Search for the cell housing the specified text and yield its (x, y) center coordinate. 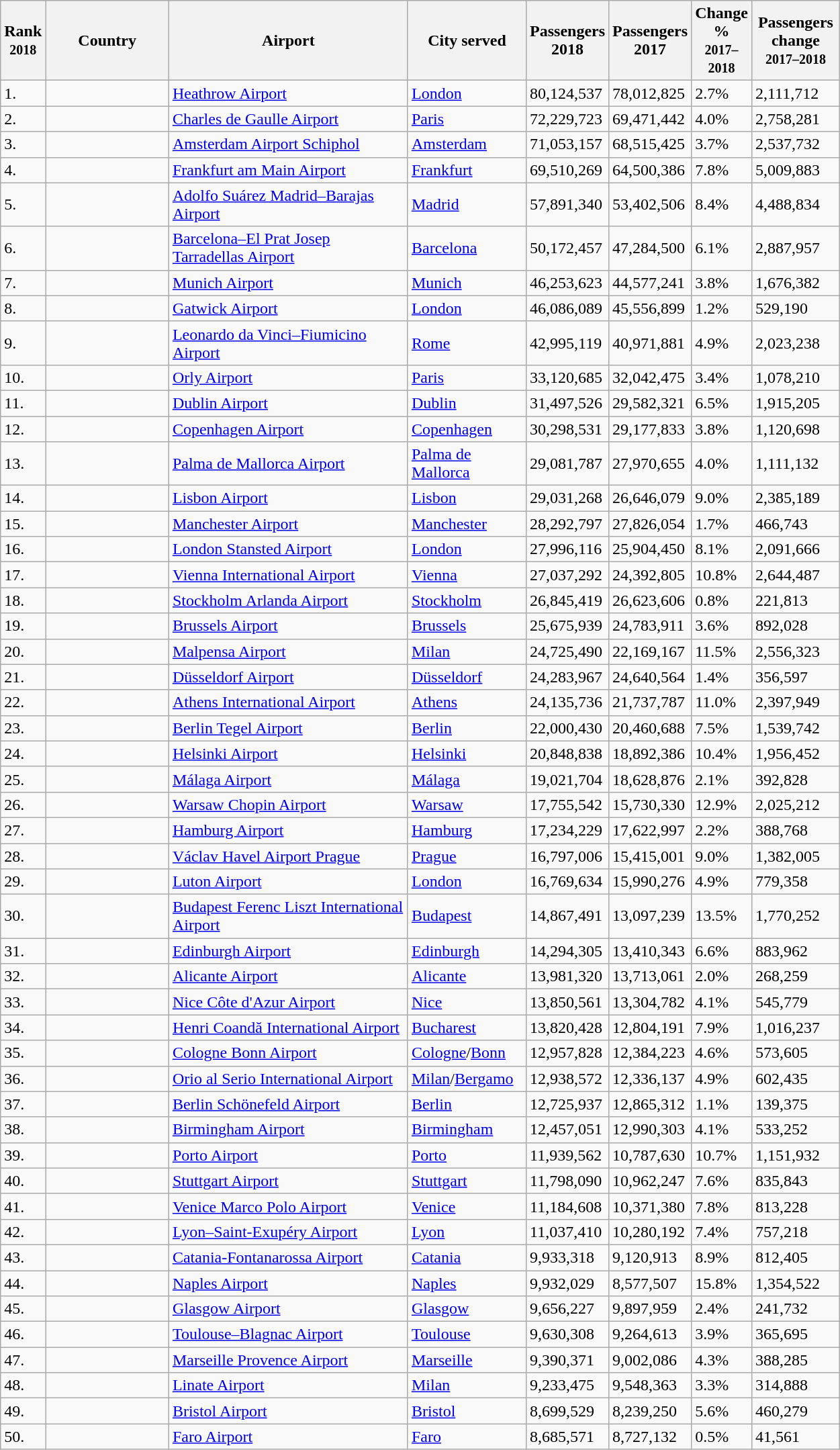
Gatwick Airport (288, 308)
21. (23, 677)
9,656,227 (568, 1309)
24,725,490 (568, 651)
Vienna (467, 575)
71,053,157 (568, 144)
50. (23, 1437)
Nice (467, 1002)
6.5% (722, 403)
529,190 (795, 308)
29,177,833 (650, 429)
18,892,386 (650, 754)
1,539,742 (795, 728)
Málaga Airport (288, 779)
17,622,997 (650, 830)
Glasgow Airport (288, 1309)
10,962,247 (650, 1181)
1,111,132 (795, 463)
Orly Airport (288, 377)
50,172,457 (568, 248)
Leonardo da Vinci–Fiumicino Airport (288, 343)
388,285 (795, 1360)
38. (23, 1130)
Budapest (467, 916)
12,725,937 (568, 1104)
29,031,268 (568, 498)
Venice (467, 1206)
Porto (467, 1155)
Helsinki (467, 754)
Düsseldorf (467, 677)
Alicante (467, 977)
41. (23, 1206)
72,229,723 (568, 119)
City served (467, 40)
26. (23, 805)
5. (23, 204)
29. (23, 882)
10.8% (722, 575)
757,218 (795, 1232)
1.7% (722, 524)
365,695 (795, 1334)
17. (23, 575)
9,933,318 (568, 1257)
24. (23, 754)
Munich (467, 283)
7. (23, 283)
1.2% (722, 308)
573,605 (795, 1053)
Passengers2017 (650, 40)
8.9% (722, 1257)
Brussels (467, 626)
33. (23, 1002)
Dublin Airport (288, 403)
2.0% (722, 977)
57,891,340 (568, 204)
18. (23, 600)
4,488,834 (795, 204)
46,086,089 (568, 308)
Athens (467, 703)
Heathrow Airport (288, 93)
Warsaw (467, 805)
Faro (467, 1437)
Athens International Airport (288, 703)
44,577,241 (650, 283)
9,897,959 (650, 1309)
13,410,343 (650, 951)
42,995,119 (568, 343)
1,078,210 (795, 377)
30,298,531 (568, 429)
2.2% (722, 830)
Amsterdam Airport Schiphol (288, 144)
16,797,006 (568, 856)
8,699,529 (568, 1411)
43. (23, 1257)
10.7% (722, 1155)
Toulouse–Blagnac Airport (288, 1334)
16. (23, 549)
1,956,452 (795, 754)
892,028 (795, 626)
Bristol Airport (288, 1411)
Frankfurt am Main Airport (288, 170)
13,713,061 (650, 977)
Rank2018 (23, 40)
21,737,787 (650, 703)
12,990,303 (650, 1130)
10,787,630 (650, 1155)
9,264,613 (650, 1334)
12. (23, 429)
35. (23, 1053)
16,769,634 (568, 882)
27,826,054 (650, 524)
241,732 (795, 1309)
Helsinki Airport (288, 754)
Birmingham (467, 1130)
Passengers change2017–2018 (795, 40)
2,887,957 (795, 248)
7.9% (722, 1028)
Düsseldorf Airport (288, 677)
40,971,881 (650, 343)
533,252 (795, 1130)
7.6% (722, 1181)
1,016,237 (795, 1028)
23. (23, 728)
Edinburgh Airport (288, 951)
Edinburgh (467, 951)
Madrid (467, 204)
Václav Havel Airport Prague (288, 856)
813,228 (795, 1206)
460,279 (795, 1411)
Birmingham Airport (288, 1130)
68,515,425 (650, 144)
12.9% (722, 805)
47. (23, 1360)
24,392,805 (650, 575)
2,025,212 (795, 805)
Lyon (467, 1232)
2,091,666 (795, 549)
3. (23, 144)
19. (23, 626)
11.5% (722, 651)
20,460,688 (650, 728)
Faro Airport (288, 1437)
15,990,276 (650, 882)
Barcelona–El Prat Josep Tarradellas Airport (288, 248)
12,804,191 (650, 1028)
Palma de Mallorca Airport (288, 463)
Lisbon Airport (288, 498)
Berlin Tegel Airport (288, 728)
48. (23, 1386)
24,135,736 (568, 703)
12,865,312 (650, 1104)
14,294,305 (568, 951)
32. (23, 977)
Passengers2018 (568, 40)
36. (23, 1079)
1,770,252 (795, 916)
30. (23, 916)
Warsaw Chopin Airport (288, 805)
2,023,238 (795, 343)
3.3% (722, 1386)
2.1% (722, 779)
Stuttgart (467, 1181)
49. (23, 1411)
545,779 (795, 1002)
Berlin Schönefeld Airport (288, 1104)
4.3% (722, 1360)
10,371,380 (650, 1206)
3.7% (722, 144)
7.4% (722, 1232)
12,457,051 (568, 1130)
22. (23, 703)
Naples (467, 1283)
1.1% (722, 1104)
Lyon–Saint-Exupéry Airport (288, 1232)
314,888 (795, 1386)
2,537,732 (795, 144)
12,336,137 (650, 1079)
39. (23, 1155)
1,915,205 (795, 403)
835,843 (795, 1181)
1,151,932 (795, 1155)
Brussels Airport (288, 626)
1. (23, 93)
13. (23, 463)
9,630,308 (568, 1334)
8,727,132 (650, 1437)
80,124,537 (568, 93)
3.6% (722, 626)
0.5% (722, 1437)
Airport (288, 40)
42. (23, 1232)
2.4% (722, 1309)
Luton Airport (288, 882)
31,497,526 (568, 403)
37. (23, 1104)
9,002,086 (650, 1360)
8. (23, 308)
Bucharest (467, 1028)
Bristol (467, 1411)
392,828 (795, 779)
11. (23, 403)
Nice Côte d'Azur Airport (288, 1002)
883,962 (795, 951)
1,354,522 (795, 1283)
11,939,562 (568, 1155)
Lisbon (467, 498)
53,402,506 (650, 204)
69,471,442 (650, 119)
Munich Airport (288, 283)
29,081,787 (568, 463)
London Stansted Airport (288, 549)
13,981,320 (568, 977)
3.9% (722, 1334)
Alicante Airport (288, 977)
18,628,876 (650, 779)
1,382,005 (795, 856)
15. (23, 524)
1,120,698 (795, 429)
Dublin (467, 403)
45,556,899 (650, 308)
6.1% (722, 248)
17,234,229 (568, 830)
Rome (467, 343)
Toulouse (467, 1334)
27. (23, 830)
20. (23, 651)
10. (23, 377)
356,597 (795, 677)
Stockholm Arlanda Airport (288, 600)
Hamburg Airport (288, 830)
8.4% (722, 204)
27,996,116 (568, 549)
44. (23, 1283)
11,184,608 (568, 1206)
29,582,321 (650, 403)
6.6% (722, 951)
13.5% (722, 916)
32,042,475 (650, 377)
3.4% (722, 377)
2,111,712 (795, 93)
14. (23, 498)
25,904,450 (650, 549)
8,685,571 (568, 1437)
13,850,561 (568, 1002)
19,021,704 (568, 779)
34. (23, 1028)
24,783,911 (650, 626)
9. (23, 343)
13,304,782 (650, 1002)
Copenhagen (467, 429)
41,561 (795, 1437)
0.8% (722, 600)
11,037,410 (568, 1232)
12,957,828 (568, 1053)
13,097,239 (650, 916)
2,385,189 (795, 498)
26,646,079 (650, 498)
Málaga (467, 779)
139,375 (795, 1104)
11.0% (722, 703)
Orio al Serio International Airport (288, 1079)
12,384,223 (650, 1053)
64,500,386 (650, 170)
17,755,542 (568, 805)
Glasgow (467, 1309)
40. (23, 1181)
1,676,382 (795, 283)
Porto Airport (288, 1155)
9,120,913 (650, 1257)
9,548,363 (650, 1386)
22,000,430 (568, 728)
5,009,883 (795, 170)
Milan/Bergamo (467, 1079)
2.7% (722, 93)
46,253,623 (568, 283)
Venice Marco Polo Airport (288, 1206)
46. (23, 1334)
22,169,167 (650, 651)
Budapest Ferenc Liszt International Airport (288, 916)
2,556,323 (795, 651)
45. (23, 1309)
Prague (467, 856)
2,758,281 (795, 119)
Catania (467, 1257)
26,845,419 (568, 600)
779,358 (795, 882)
25,675,939 (568, 626)
15.8% (722, 1283)
2,644,487 (795, 575)
4. (23, 170)
Malpensa Airport (288, 651)
Stuttgart Airport (288, 1181)
15,415,001 (650, 856)
466,743 (795, 524)
11,798,090 (568, 1181)
602,435 (795, 1079)
Naples Airport (288, 1283)
13,820,428 (568, 1028)
28,292,797 (568, 524)
Country (107, 40)
1.4% (722, 677)
26,623,606 (650, 600)
388,768 (795, 830)
Palma de Mallorca (467, 463)
28. (23, 856)
Adolfo Suárez Madrid–Barajas Airport (288, 204)
25. (23, 779)
2,397,949 (795, 703)
Cologne/Bonn (467, 1053)
Catania-Fontanarossa Airport (288, 1257)
8.1% (722, 549)
33,120,685 (568, 377)
Charles de Gaulle Airport (288, 119)
Barcelona (467, 248)
15,730,330 (650, 805)
Hamburg (467, 830)
69,510,269 (568, 170)
4.6% (722, 1053)
Stockholm (467, 600)
9,233,475 (568, 1386)
Henri Coandă International Airport (288, 1028)
Marseille (467, 1360)
24,640,564 (650, 677)
Copenhagen Airport (288, 429)
27,037,292 (568, 575)
Manchester (467, 524)
Frankfurt (467, 170)
8,577,507 (650, 1283)
20,848,838 (568, 754)
47,284,500 (650, 248)
268,259 (795, 977)
14,867,491 (568, 916)
Marseille Provence Airport (288, 1360)
2. (23, 119)
Linate Airport (288, 1386)
Cologne Bonn Airport (288, 1053)
221,813 (795, 600)
Manchester Airport (288, 524)
9,390,371 (568, 1360)
812,405 (795, 1257)
Vienna International Airport (288, 575)
5.6% (722, 1411)
27,970,655 (650, 463)
Amsterdam (467, 144)
24,283,967 (568, 677)
6. (23, 248)
10,280,192 (650, 1232)
Change %2017–2018 (722, 40)
9,932,029 (568, 1283)
7.5% (722, 728)
12,938,572 (568, 1079)
78,012,825 (650, 93)
31. (23, 951)
10.4% (722, 754)
8,239,250 (650, 1411)
